Locate the cell with the specified text and output its [X, Y] center coordinate. 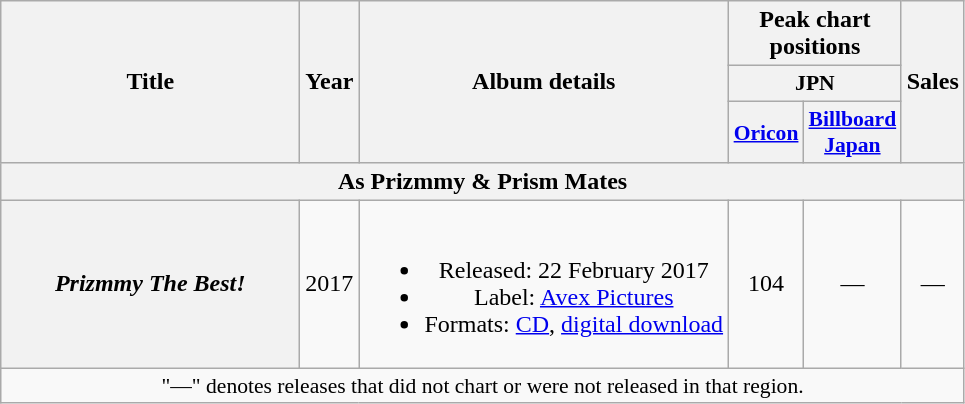
"—" denotes releases that did not chart or were not released in that region. [483, 386]
As Prizmmy & Prism Mates [483, 182]
Prizmmy The Best! [150, 284]
Oricon [766, 132]
JPN [816, 84]
Peak chart positions [816, 34]
104 [766, 284]
2017 [330, 284]
Billboard Japan [853, 132]
Released: 22 February 2017Label: Avex PicturesFormats: CD, digital download [544, 284]
Title [150, 82]
Album details [544, 82]
Sales [932, 82]
Year [330, 82]
